Determine the (X, Y) coordinate at the center of the cell enclosing the given text.  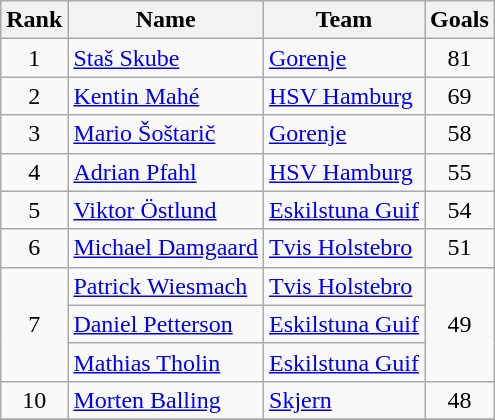
Name (166, 20)
Adrian Pfahl (166, 172)
5 (34, 210)
54 (460, 210)
3 (34, 134)
Mario Šoštarič (166, 134)
7 (34, 324)
Daniel Petterson (166, 324)
2 (34, 96)
58 (460, 134)
Rank (34, 20)
Viktor Östlund (166, 210)
Goals (460, 20)
Skjern (344, 400)
4 (34, 172)
Mathias Tholin (166, 362)
51 (460, 248)
6 (34, 248)
Michael Damgaard (166, 248)
Morten Balling (166, 400)
69 (460, 96)
81 (460, 58)
48 (460, 400)
10 (34, 400)
Patrick Wiesmach (166, 286)
Kentin Mahé (166, 96)
Staš Skube (166, 58)
55 (460, 172)
1 (34, 58)
49 (460, 324)
Team (344, 20)
